Pinpoint the cell where the given text exists, returning its [x, y] midpoint coordinate. 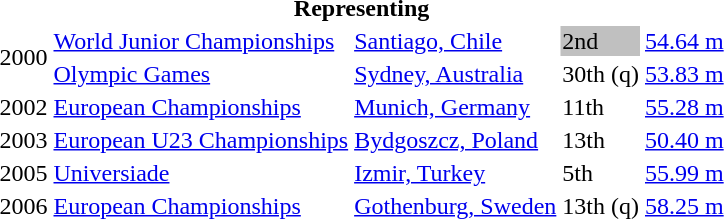
13th [601, 140]
30th (q) [601, 74]
11th [601, 107]
5th [601, 173]
Bydgoszcz, Poland [456, 140]
2nd [601, 41]
European U23 Championships [201, 140]
World Junior Championships [201, 41]
Munich, Germany [456, 107]
Sydney, Australia [456, 74]
European Championships [201, 107]
Olympic Games [201, 74]
Santiago, Chile [456, 41]
Universiade [201, 173]
Izmir, Turkey [456, 173]
